Provide the [X, Y] coordinate of the cell's center where the given text is located.  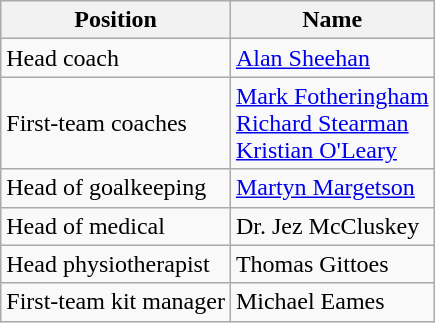
Mark FotheringhamRichard Stearman Kristian O'Leary [332, 123]
Head of goalkeeping [116, 188]
First-team coaches [116, 123]
Name [332, 20]
Martyn Margetson [332, 188]
Head coach [116, 58]
First-team kit manager [116, 302]
Alan Sheehan [332, 58]
Dr. Jez McCluskey [332, 226]
Head physiotherapist [116, 264]
Head of medical [116, 226]
Position [116, 20]
Michael Eames [332, 302]
Thomas Gittoes [332, 264]
